Pinpoint the cell where the given text exists, returning its [X, Y] midpoint coordinate. 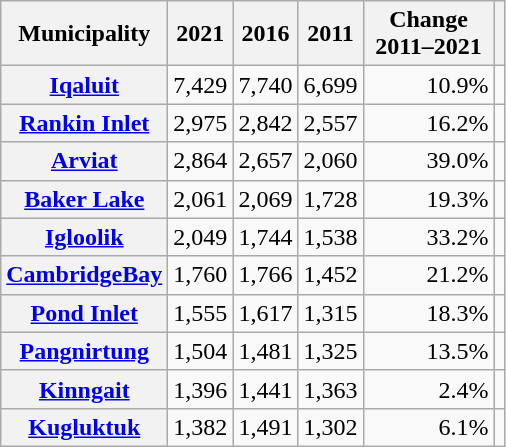
2,557 [330, 123]
6,699 [330, 85]
Kugluktuk [84, 427]
1,302 [330, 427]
1,363 [330, 389]
2.4% [428, 389]
Iqaluit [84, 85]
CambridgeBay [84, 275]
1,382 [200, 427]
1,396 [200, 389]
2,069 [266, 199]
1,766 [266, 275]
2,061 [200, 199]
2,049 [200, 237]
7,429 [200, 85]
19.3% [428, 199]
2,975 [200, 123]
21.2% [428, 275]
1,325 [330, 351]
Rankin Inlet [84, 123]
7,740 [266, 85]
1,504 [200, 351]
1,538 [330, 237]
1,481 [266, 351]
Change2011–2021 [428, 34]
2,060 [330, 161]
16.2% [428, 123]
1,441 [266, 389]
1,555 [200, 313]
39.0% [428, 161]
Igloolik [84, 237]
Arviat [84, 161]
18.3% [428, 313]
Pangnirtung [84, 351]
1,452 [330, 275]
Municipality [84, 34]
2016 [266, 34]
2021 [200, 34]
Kinngait [84, 389]
2011 [330, 34]
1,315 [330, 313]
1,744 [266, 237]
Pond Inlet [84, 313]
1,617 [266, 313]
Baker Lake [84, 199]
2,842 [266, 123]
10.9% [428, 85]
1,760 [200, 275]
2,657 [266, 161]
6.1% [428, 427]
1,728 [330, 199]
33.2% [428, 237]
13.5% [428, 351]
1,491 [266, 427]
2,864 [200, 161]
